Return the (x, y) coordinate for the center point of the cell that contains the specified text.  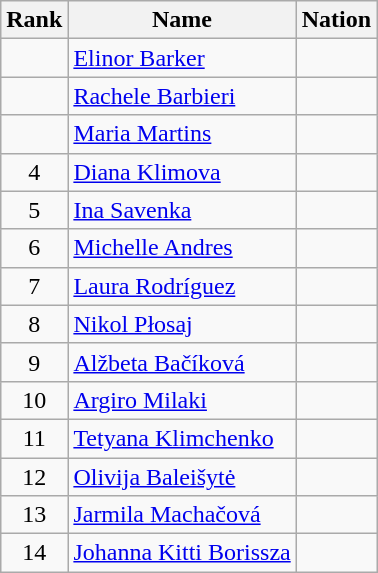
12 (34, 477)
Jarmila Machačová (182, 515)
Laura Rodríguez (182, 286)
5 (34, 210)
Nikol Płosaj (182, 324)
8 (34, 324)
Tetyana Klimchenko (182, 438)
6 (34, 248)
Nation (336, 20)
Rank (34, 20)
Argiro Milaki (182, 400)
Diana Klimova (182, 172)
14 (34, 553)
Johanna Kitti Borissza (182, 553)
Rachele Barbieri (182, 96)
13 (34, 515)
Maria Martins (182, 134)
Elinor Barker (182, 58)
Ina Savenka (182, 210)
7 (34, 286)
Olivija Baleišytė (182, 477)
4 (34, 172)
Alžbeta Bačíková (182, 362)
11 (34, 438)
10 (34, 400)
Name (182, 20)
Michelle Andres (182, 248)
9 (34, 362)
